Identify which cell holds the provided text, then report its (x, y) central coordinate. 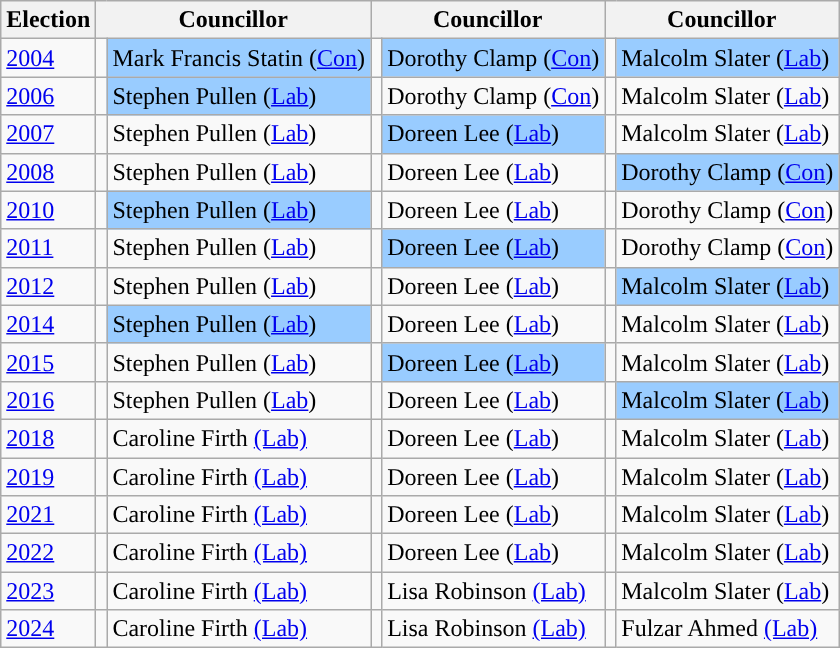
Election (48, 20)
2024 (48, 629)
2004 (48, 58)
2006 (48, 96)
2010 (48, 210)
2014 (48, 324)
2011 (48, 248)
2023 (48, 591)
2008 (48, 172)
Mark Francis Statin (Con) (239, 58)
2015 (48, 362)
2021 (48, 515)
2007 (48, 134)
2018 (48, 438)
2016 (48, 400)
Fulzar Ahmed (Lab) (728, 629)
2019 (48, 477)
2022 (48, 553)
2012 (48, 286)
